Scan for the cell matching the given text and deliver its [x, y] coordinate at center. 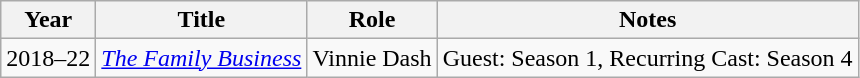
2018–22 [48, 58]
Guest: Season 1, Recurring Cast: Season 4 [648, 58]
The Family Business [202, 58]
Title [202, 20]
Role [372, 20]
Year [48, 20]
Vinnie Dash [372, 58]
Notes [648, 20]
